From the cell containing the given text, extract its center point as (X, Y) coordinate. 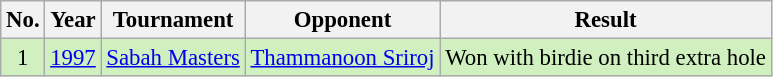
Thammanoon Sriroj (342, 58)
Opponent (342, 20)
Sabah Masters (173, 58)
Won with birdie on third extra hole (606, 58)
1997 (73, 58)
Year (73, 20)
1 (23, 58)
No. (23, 20)
Tournament (173, 20)
Result (606, 20)
